For the text-containing cell, return its midpoint in [X, Y] coordinate format. 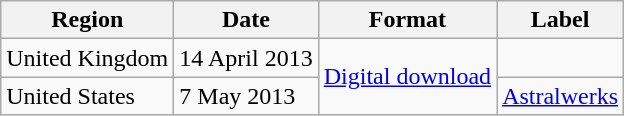
Digital download [407, 77]
United Kingdom [88, 58]
Label [560, 20]
7 May 2013 [246, 96]
14 April 2013 [246, 58]
Format [407, 20]
Date [246, 20]
Astralwerks [560, 96]
Region [88, 20]
United States [88, 96]
